Detect which cell encompasses the target text, then output its [X, Y] center coordinate. 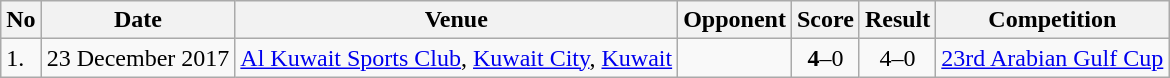
No [21, 20]
23 December 2017 [138, 58]
Result [897, 20]
Score [825, 20]
Competition [1052, 20]
Venue [456, 20]
1. [21, 58]
23rd Arabian Gulf Cup [1052, 58]
Opponent [735, 20]
Date [138, 20]
Al Kuwait Sports Club, Kuwait City, Kuwait [456, 58]
